Search for the cell housing the specified text and yield its [X, Y] center coordinate. 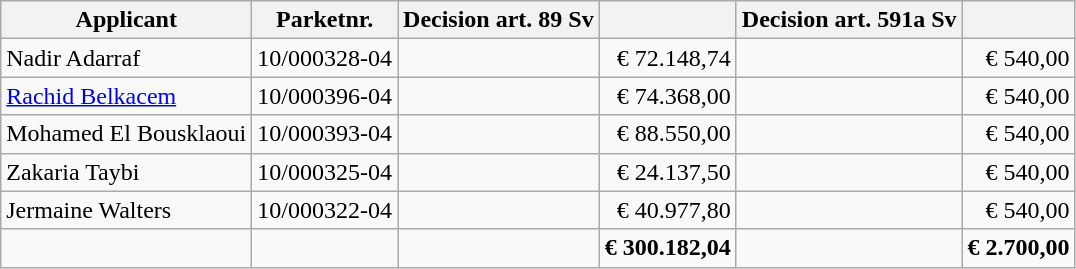
Applicant [126, 20]
Decision art. 591a Sv [849, 20]
€ 88.550,00 [668, 134]
€ 40.977,80 [668, 210]
€ 2.700,00 [1018, 248]
Nadir Adarraf [126, 58]
€ 74.368,00 [668, 96]
€ 72.148,74 [668, 58]
10/000322-04 [325, 210]
Zakaria Taybi [126, 172]
10/000325-04 [325, 172]
€ 24.137,50 [668, 172]
10/000396-04 [325, 96]
10/000328-04 [325, 58]
Rachid Belkacem [126, 96]
10/000393-04 [325, 134]
Parketnr. [325, 20]
€ 300.182,04 [668, 248]
Decision art. 89 Sv [499, 20]
Jermaine Walters [126, 210]
Mohamed El Bousklaoui [126, 134]
